Provide the [X, Y] coordinate of the cell's center where the given text is located.  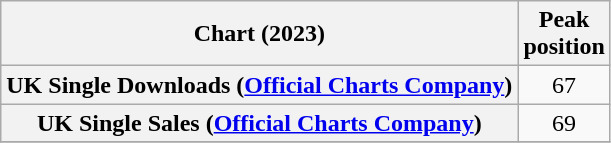
UK Single Downloads (Official Charts Company) [260, 85]
69 [564, 123]
67 [564, 85]
Peakposition [564, 34]
UK Single Sales (Official Charts Company) [260, 123]
Chart (2023) [260, 34]
